Capture the cell that displays the provided text and extract its (x, y) central coordinate. 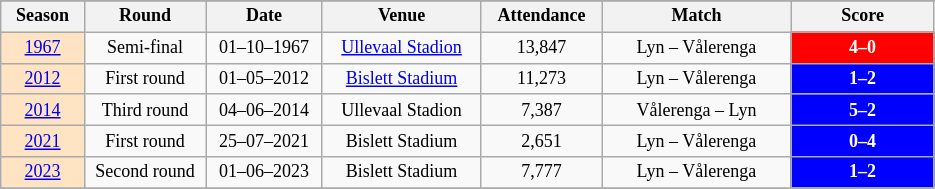
2023 (43, 172)
7,387 (542, 110)
Round (144, 16)
2012 (43, 78)
2,651 (542, 140)
Venue (402, 16)
Third round (144, 110)
Date (264, 16)
2014 (43, 110)
Vålerenga – Lyn (696, 110)
01–05–2012 (264, 78)
25–07–2021 (264, 140)
2021 (43, 140)
11,273 (542, 78)
Semi-final (144, 48)
13,847 (542, 48)
01–10–1967 (264, 48)
Attendance (542, 16)
7,777 (542, 172)
Second round (144, 172)
Score (863, 16)
1967 (43, 48)
5–2 (863, 110)
0–4 (863, 140)
01–06–2023 (264, 172)
Season (43, 16)
4–0 (863, 48)
Match (696, 16)
04–06–2014 (264, 110)
